Locate the cell with the specified text and output its (x, y) center coordinate. 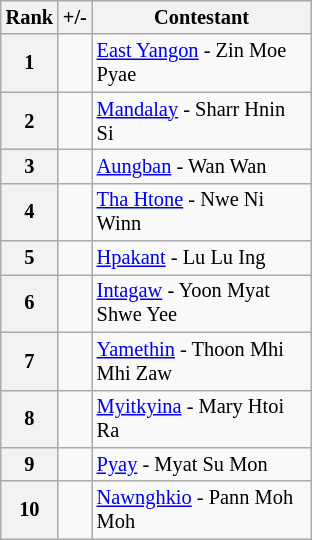
8 (30, 419)
Nawnghkio - Pann Moh Moh (202, 510)
7 (30, 361)
Myitkyina - Mary Htoi Ra (202, 419)
9 (30, 464)
2 (30, 121)
1 (30, 63)
5 (30, 258)
East Yangon - Zin Moe Pyae (202, 63)
Pyay - Myat Su Mon (202, 464)
3 (30, 166)
Intagaw - Yoon Myat Shwe Yee (202, 303)
+/- (75, 17)
Rank (30, 17)
Aungban - Wan Wan (202, 166)
Hpakant - Lu Lu Ing (202, 258)
Tha Htone - Nwe Ni Winn (202, 212)
Yamethin - Thoon Mhi Mhi Zaw (202, 361)
4 (30, 212)
Mandalay - Sharr Hnin Si (202, 121)
Contestant (202, 17)
6 (30, 303)
10 (30, 510)
